Determine the [X, Y] coordinate at the center of the cell enclosing the given text.  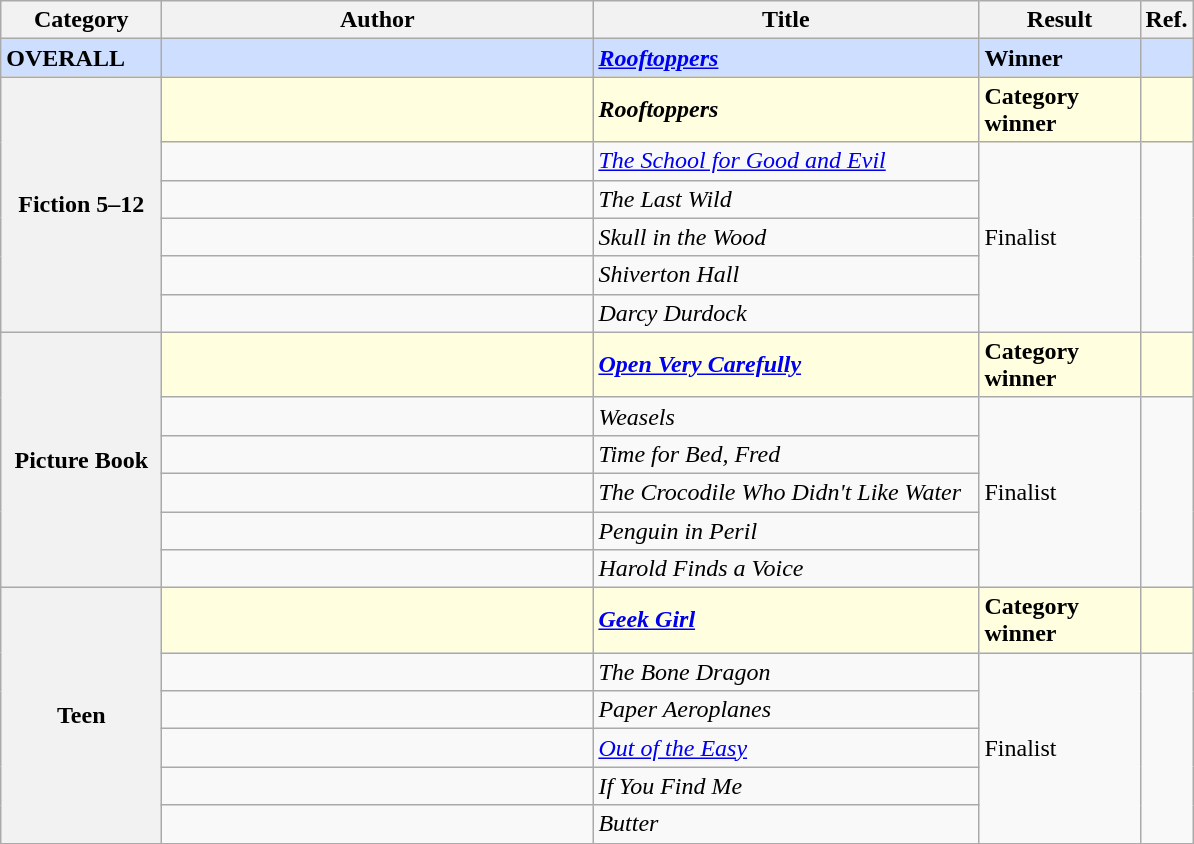
Weasels [786, 416]
Ref. [1166, 20]
Fiction 5–12 [82, 204]
Teen [82, 716]
If You Find Me [786, 786]
OVERALL [82, 58]
The Bone Dragon [786, 672]
Picture Book [82, 460]
Shiverton Hall [786, 275]
The School for Good and Evil [786, 161]
Author [378, 20]
Harold Finds a Voice [786, 569]
The Crocodile Who Didn't Like Water [786, 492]
Category [82, 20]
Darcy Durdock [786, 313]
Open Very Carefully [786, 364]
Winner [1060, 58]
Time for Bed, Fred [786, 454]
Paper Aeroplanes [786, 710]
Title [786, 20]
The Last Wild [786, 199]
Penguin in Peril [786, 531]
Out of the Easy [786, 748]
Skull in the Wood [786, 237]
Result [1060, 20]
Geek Girl [786, 620]
Butter [786, 824]
